For the text-containing cell, return its midpoint in [X, Y] coordinate format. 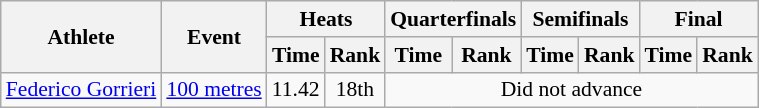
Semifinals [580, 19]
Final [698, 19]
100 metres [214, 90]
Event [214, 36]
18th [356, 90]
Heats [326, 19]
Quarterfinals [453, 19]
11.42 [296, 90]
Federico Gorrieri [82, 90]
Athlete [82, 36]
Did not advance [572, 90]
